From the cell containing the given text, extract its center point as (X, Y) coordinate. 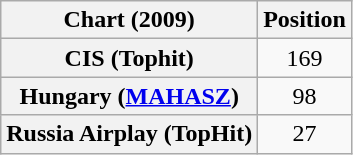
27 (305, 134)
Position (305, 20)
Hungary (MAHASZ) (130, 96)
CIS (Tophit) (130, 58)
98 (305, 96)
169 (305, 58)
Russia Airplay (TopHit) (130, 134)
Chart (2009) (130, 20)
